Extract the [x, y] coordinate from the center of the cell holding the provided text.  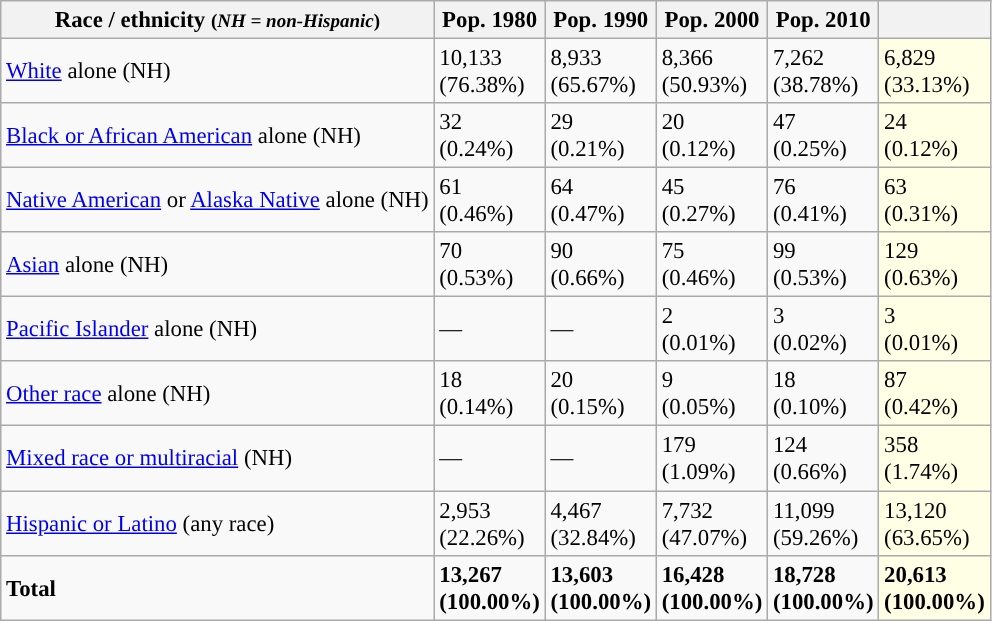
Native American or Alaska Native alone (NH) [218, 200]
Hispanic or Latino (any race) [218, 524]
Pop. 1980 [490, 20]
18(0.14%) [490, 394]
White alone (NH) [218, 72]
Mixed race or multiracial (NH) [218, 458]
45(0.27%) [712, 200]
13,120(63.65%) [934, 524]
20(0.15%) [600, 394]
358(1.74%) [934, 458]
20(0.12%) [712, 136]
90(0.66%) [600, 264]
63(0.31%) [934, 200]
6,829(33.13%) [934, 72]
Black or African American alone (NH) [218, 136]
13,603(100.00%) [600, 588]
8,933(65.67%) [600, 72]
3(0.01%) [934, 330]
8,366(50.93%) [712, 72]
87(0.42%) [934, 394]
129(0.63%) [934, 264]
29(0.21%) [600, 136]
2(0.01%) [712, 330]
70(0.53%) [490, 264]
Pop. 2000 [712, 20]
99(0.53%) [824, 264]
24(0.12%) [934, 136]
Pacific Islander alone (NH) [218, 330]
18(0.10%) [824, 394]
13,267(100.00%) [490, 588]
4,467(32.84%) [600, 524]
10,133(76.38%) [490, 72]
16,428(100.00%) [712, 588]
76(0.41%) [824, 200]
Pop. 2010 [824, 20]
32(0.24%) [490, 136]
3(0.02%) [824, 330]
Pop. 1990 [600, 20]
18,728(100.00%) [824, 588]
47(0.25%) [824, 136]
7,262(38.78%) [824, 72]
64(0.47%) [600, 200]
124(0.66%) [824, 458]
61(0.46%) [490, 200]
20,613(100.00%) [934, 588]
11,099(59.26%) [824, 524]
Asian alone (NH) [218, 264]
Total [218, 588]
9(0.05%) [712, 394]
7,732(47.07%) [712, 524]
75(0.46%) [712, 264]
Race / ethnicity (NH = non-Hispanic) [218, 20]
Other race alone (NH) [218, 394]
179(1.09%) [712, 458]
2,953(22.26%) [490, 524]
